Determine the [x, y] coordinate at the center of the cell enclosing the given text.  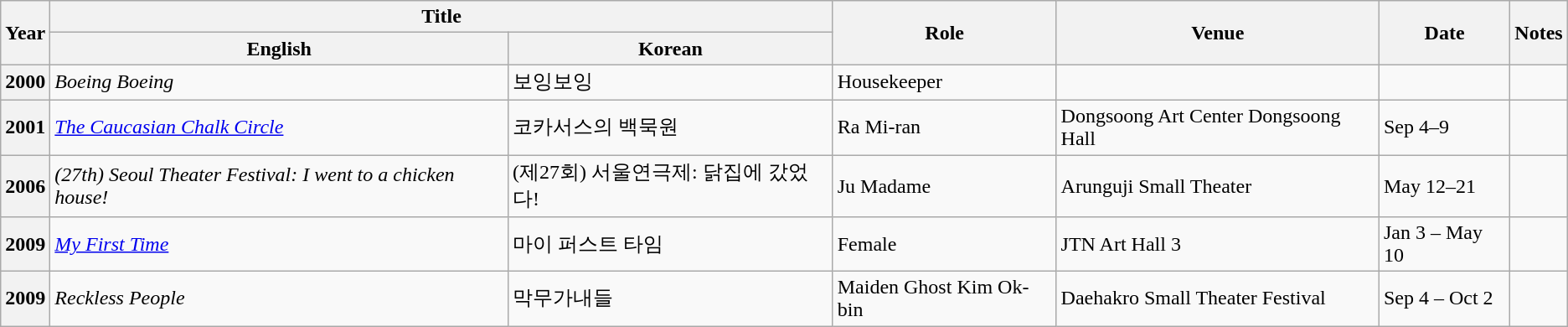
Korean [670, 49]
Ra Mi-ran [945, 127]
Sep 4–9 [1444, 127]
JTN Art Hall 3 [1218, 245]
Reckless People [280, 298]
The Caucasian Chalk Circle [280, 127]
Maiden Ghost Kim Ok-bin [945, 298]
2001 [25, 127]
Venue [1218, 33]
Ju Madame [945, 185]
My First Time [280, 245]
English [280, 49]
보잉보잉 [670, 82]
(제27회) 서울연극제: 닭집에 갔었다! [670, 185]
Daehakro Small Theater Festival [1218, 298]
Arunguji Small Theater [1218, 185]
May 12–21 [1444, 185]
마이 퍼스트 타임 [670, 245]
Jan 3 – May 10 [1444, 245]
Boeing Boeing [280, 82]
Housekeeper [945, 82]
막무가내들 [670, 298]
2006 [25, 185]
Dongsoong Art Center Dongsoong Hall [1218, 127]
Year [25, 33]
Title [441, 17]
Sep 4 – Oct 2 [1444, 298]
Notes [1539, 33]
(27th) Seoul Theater Festival: I went to a chicken house! [280, 185]
Date [1444, 33]
2000 [25, 82]
Role [945, 33]
Female [945, 245]
코카서스의 백묵원 [670, 127]
